Find where the given text appears and provide that cell's center as [x, y] coordinate. 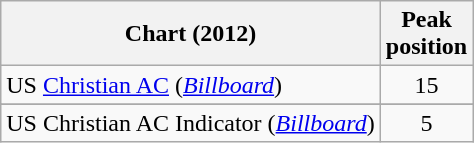
5 [426, 123]
15 [426, 85]
US Christian AC (Billboard) [191, 85]
Chart (2012) [191, 34]
US Christian AC Indicator (Billboard) [191, 123]
Peak position [426, 34]
